Pinpoint the cell where the given text exists, returning its [X, Y] midpoint coordinate. 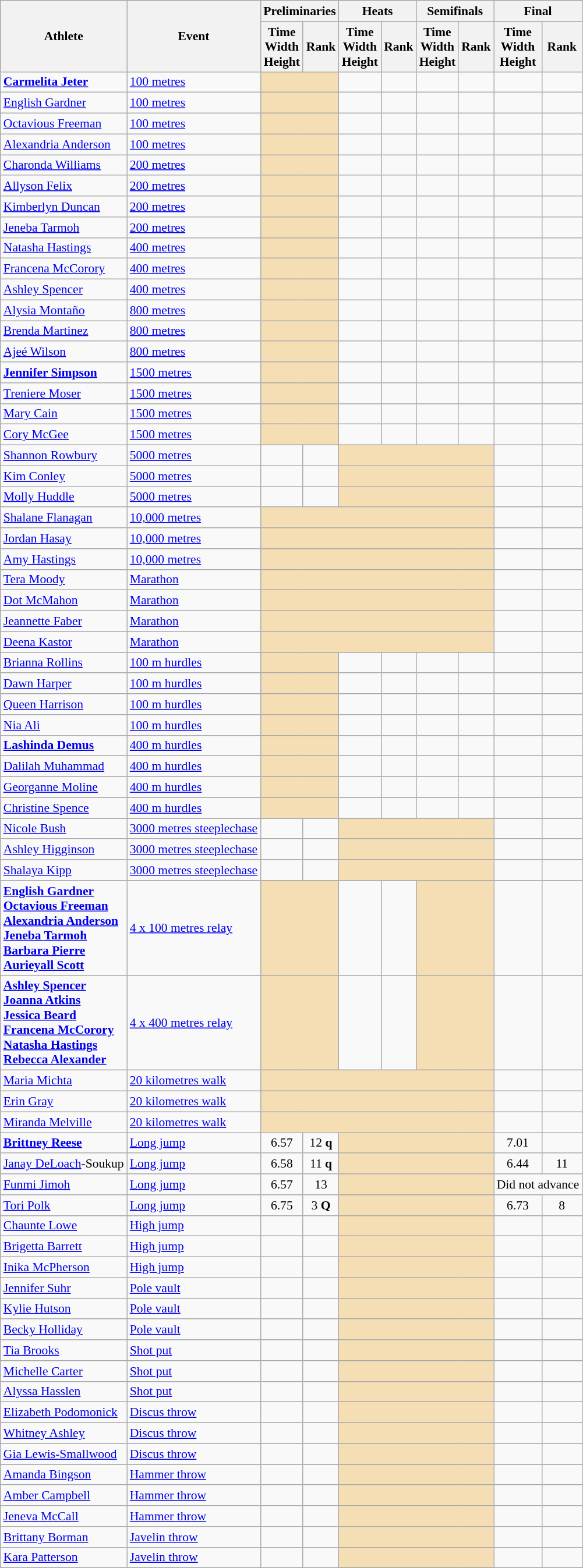
Mary Cain [64, 414]
Did not advance [538, 1184]
Jeneba Tarmoh [64, 228]
6.73 [518, 1205]
Michelle Carter [64, 1371]
Alysia Montaño [64, 310]
Dalilah Muhammad [64, 767]
Shalane Flanagan [64, 518]
8 [561, 1205]
Brigetta Barrett [64, 1247]
4 x 100 metres relay [194, 928]
Jeannette Faber [64, 622]
Ashley Spencer [64, 290]
Treniere Moser [64, 393]
4 x 400 metres relay [194, 1023]
6.58 [282, 1164]
Inika McPherson [64, 1268]
Amber Campbell [64, 1496]
Heats [377, 11]
Dot McMahon [64, 601]
Tori Polk [64, 1205]
Jennifer Simpson [64, 373]
Funmi Jimoh [64, 1184]
Kim Conley [64, 476]
Miranda Melville [64, 1122]
Jordan Hasay [64, 538]
Brianna Rollins [64, 663]
Amanda Bingson [64, 1475]
3 Q [320, 1205]
Allyson Felix [64, 186]
6.44 [518, 1164]
Maria Michta [64, 1081]
Molly Huddle [64, 497]
Event [194, 36]
Ashley Higginson [64, 850]
Charonda Williams [64, 165]
Cory McGee [64, 435]
6.75 [282, 1205]
Brittany Borman [64, 1537]
Elizabeth Podomonick [64, 1413]
Carmelita Jeter [64, 82]
Semifinals [455, 11]
English GardnerOctavious FreemanAlexandria AndersonJeneba TarmohBarbara PierreAurieyall Scott [64, 928]
Gia Lewis-Smallwood [64, 1454]
Kylie Hutson [64, 1309]
Nicole Bush [64, 829]
7.01 [518, 1143]
Shannon Rowbury [64, 456]
Deena Kastor [64, 642]
Lashinda Demus [64, 746]
12 q [320, 1143]
Francena McCorory [64, 269]
Christine Spence [64, 808]
Dawn Harper [64, 684]
Tia Brooks [64, 1350]
Jennifer Suhr [64, 1288]
Preliminaries [299, 11]
Ajeé Wilson [64, 352]
Alyssa Hasslen [64, 1392]
Final [538, 11]
Kimberlyn Duncan [64, 207]
11 [561, 1164]
Natasha Hastings [64, 248]
Octavious Freeman [64, 124]
Jeneva McCall [64, 1516]
English Gardner [64, 103]
Brittney Reese [64, 1143]
Kara Patterson [64, 1558]
Chaunte Lowe [64, 1226]
Becky Holliday [64, 1330]
Georganne Moline [64, 787]
Nia Ali [64, 725]
Brenda Martinez [64, 331]
Alexandria Anderson [64, 144]
13 [320, 1184]
Queen Harrison [64, 704]
Erin Gray [64, 1102]
Whitney Ashley [64, 1434]
Janay DeLoach-Soukup [64, 1164]
Amy Hastings [64, 559]
11 q [320, 1164]
Ashley SpencerJoanna AtkinsJessica BeardFrancena McCororyNatasha HastingsRebecca Alexander [64, 1023]
Tera Moody [64, 580]
Shalaya Kipp [64, 870]
Athlete [64, 36]
